Determine the (x, y) coordinate at the center of the cell enclosing the given text.  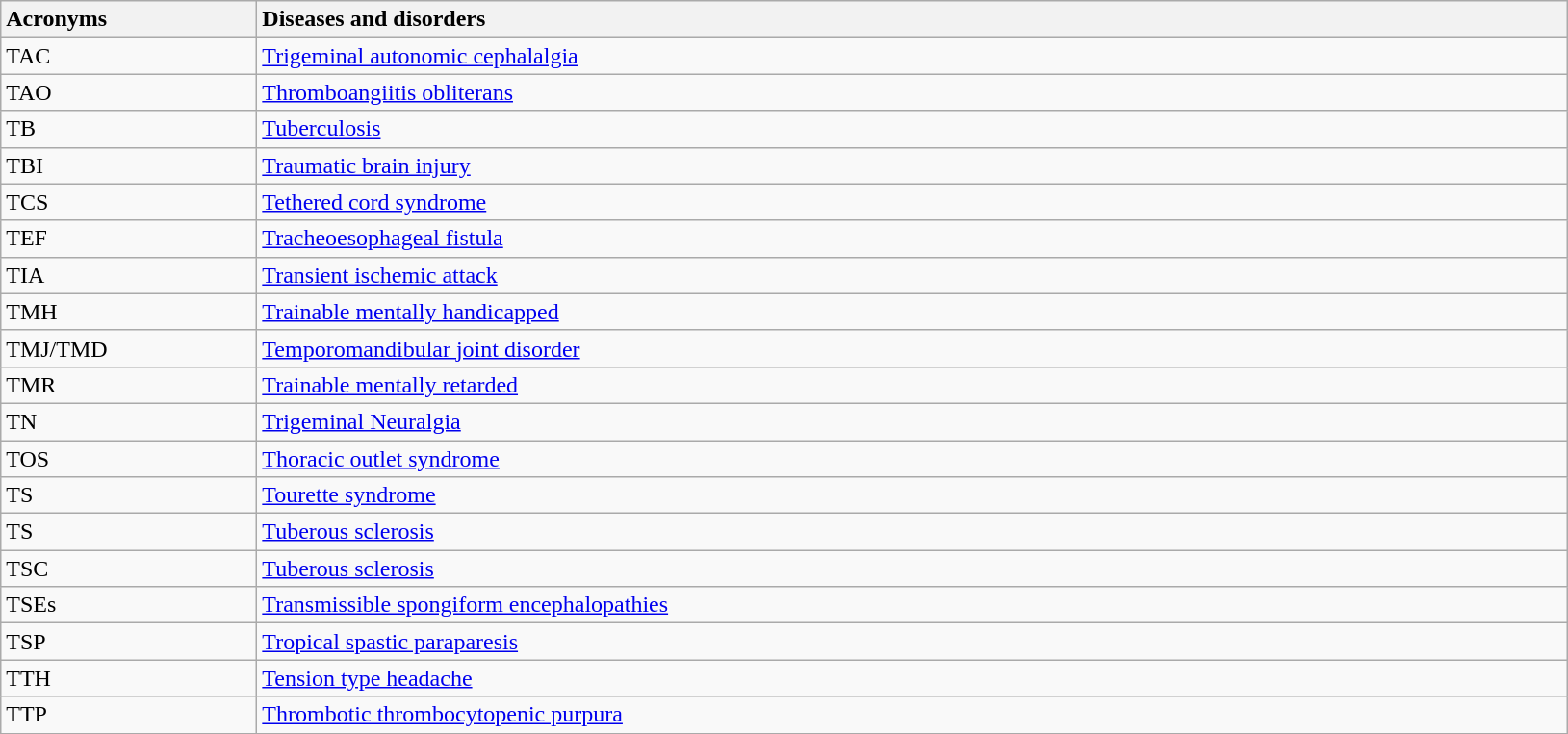
TMH (129, 312)
Trainable mentally handicapped (913, 312)
TMR (129, 385)
Tropical spastic paraparesis (913, 642)
TAC (129, 56)
TN (129, 421)
Tracheoesophageal fistula (913, 239)
Tension type headache (913, 678)
Trigeminal autonomic cephalalgia (913, 56)
TAO (129, 92)
Thrombotic thrombocytopenic purpura (913, 715)
TB (129, 129)
Transient ischemic attack (913, 275)
TIA (129, 275)
TCS (129, 202)
Temporomandibular joint disorder (913, 348)
TTH (129, 678)
Tourette syndrome (913, 495)
Thromboangiitis obliterans (913, 92)
Diseases and disorders (913, 19)
TMJ/TMD (129, 348)
Traumatic brain injury (913, 165)
TSEs (129, 605)
TBI (129, 165)
Trigeminal Neuralgia (913, 421)
Transmissible spongiform encephalopathies (913, 605)
Trainable mentally retarded (913, 385)
TTP (129, 715)
Tuberculosis (913, 129)
TSP (129, 642)
Tethered cord syndrome (913, 202)
Acronyms (129, 19)
TEF (129, 239)
TOS (129, 459)
TSC (129, 569)
Thoracic outlet syndrome (913, 459)
